Capture the cell that displays the provided text and extract its (x, y) central coordinate. 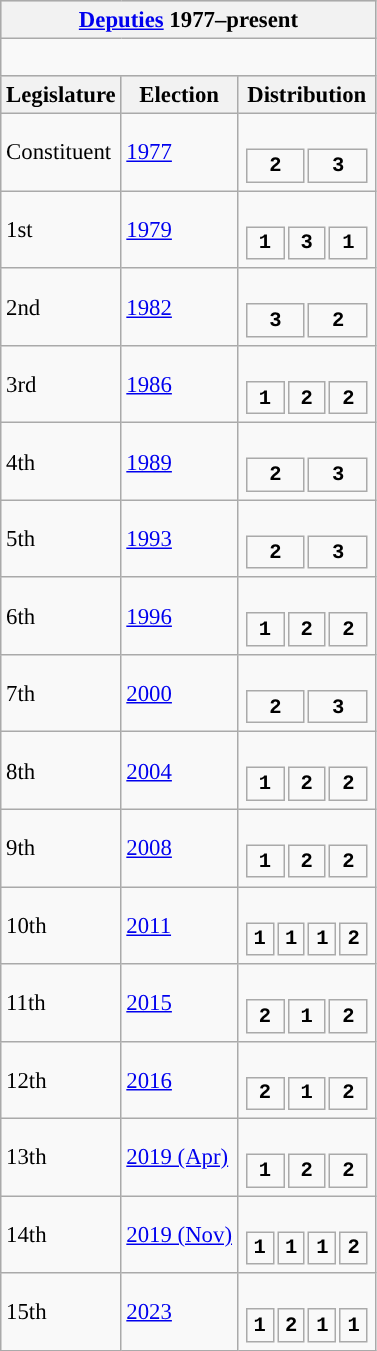
2023 (179, 1312)
1977 (179, 152)
12th (61, 1080)
2nd (61, 306)
Constituent (61, 152)
9th (61, 848)
1979 (179, 230)
1 3 1 (306, 230)
1989 (179, 462)
7th (61, 694)
2015 (179, 1002)
4th (61, 462)
2011 (179, 926)
1982 (179, 306)
3 2 (306, 306)
Deputies 1977–present (188, 20)
15th (61, 1312)
2004 (179, 770)
2019 (Apr) (179, 1158)
14th (61, 1234)
10th (61, 926)
1986 (179, 384)
2008 (179, 848)
8th (61, 770)
Legislature (61, 95)
1st (61, 230)
1996 (179, 616)
2016 (179, 1080)
13th (61, 1158)
5th (61, 538)
2000 (179, 694)
11th (61, 1002)
Election (179, 95)
Distribution (306, 95)
1993 (179, 538)
6th (61, 616)
1 2 1 1 (306, 1312)
3rd (61, 384)
2019 (Nov) (179, 1234)
